Return [x, y] of the center of cell containing provided text 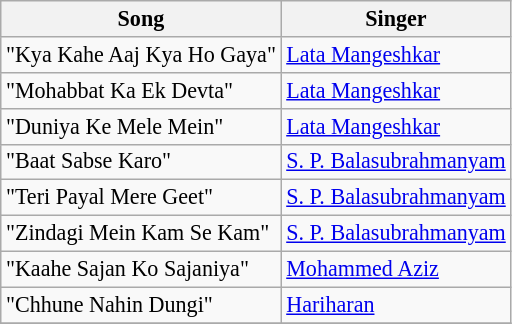
Hariharan [396, 305]
Singer [396, 18]
"Zindagi Mein Kam Se Kam" [141, 233]
"Kya Kahe Aaj Kya Ho Gaya" [141, 54]
Song [141, 18]
"Duniya Ke Mele Mein" [141, 126]
Mohammed Aziz [396, 269]
"Teri Payal Mere Geet" [141, 198]
"Baat Sabse Karo" [141, 162]
"Kaahe Sajan Ko Sajaniya" [141, 269]
"Chhune Nahin Dungi" [141, 305]
"Mohabbat Ka Ek Devta" [141, 90]
